From the cell containing the given text, extract its center point as [x, y] coordinate. 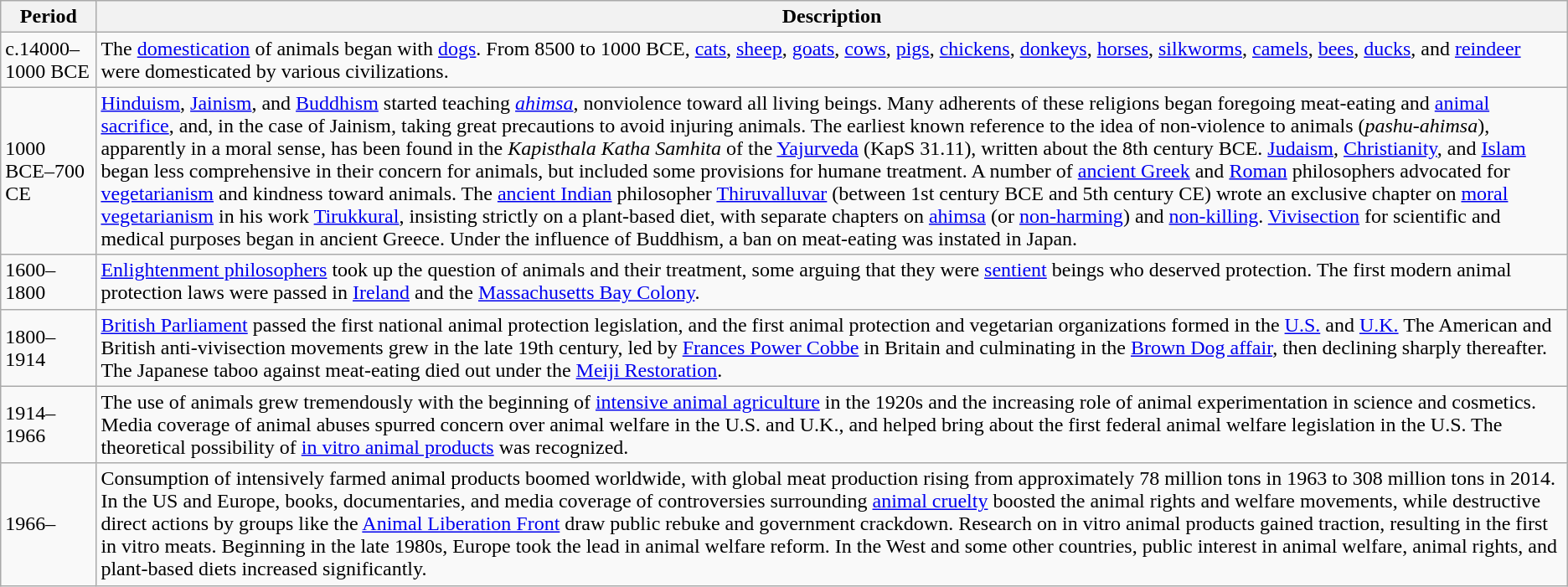
c.14000–1000 BCE [49, 60]
1000 BCE–700 CE [49, 171]
Period [49, 17]
1914–1966 [49, 425]
1966– [49, 524]
1600–1800 [49, 281]
1800–1914 [49, 348]
Description [832, 17]
